Capture the cell that displays the provided text and extract its [X, Y] central coordinate. 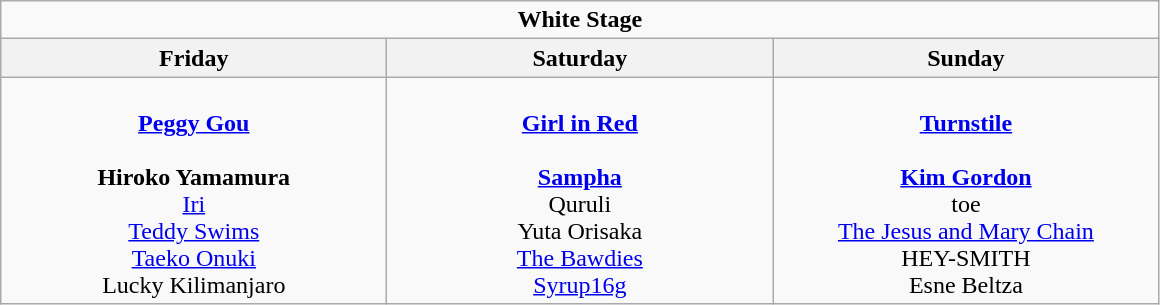
Peggy Gou Hiroko Yamamura Iri Teddy Swims Taeko Onuki Lucky Kilimanjaro [194, 190]
Girl in Red Sampha Quruli Yuta Orisaka The Bawdies Syrup16g [580, 190]
Saturday [580, 58]
Turnstile Kim Gordon toe The Jesus and Mary Chain HEY-SMITH Esne Beltza [966, 190]
Friday [194, 58]
Sunday [966, 58]
White Stage [580, 20]
